Pinpoint the cell where the given text exists, returning its [x, y] midpoint coordinate. 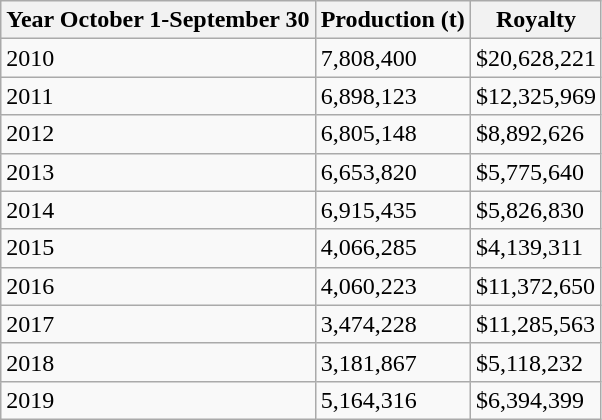
$4,139,311 [536, 248]
6,915,435 [392, 210]
$11,372,650 [536, 286]
3,474,228 [392, 324]
6,653,820 [392, 172]
5,164,316 [392, 400]
2017 [158, 324]
2019 [158, 400]
$12,325,969 [536, 96]
2016 [158, 286]
2010 [158, 58]
2018 [158, 362]
Royalty [536, 20]
2011 [158, 96]
$5,826,830 [536, 210]
$6,394,399 [536, 400]
$5,775,640 [536, 172]
4,066,285 [392, 248]
2012 [158, 134]
3,181,867 [392, 362]
$20,628,221 [536, 58]
Production (t) [392, 20]
2015 [158, 248]
2013 [158, 172]
$8,892,626 [536, 134]
4,060,223 [392, 286]
$5,118,232 [536, 362]
Year October 1-September 30 [158, 20]
$11,285,563 [536, 324]
7,808,400 [392, 58]
2014 [158, 210]
6,898,123 [392, 96]
6,805,148 [392, 134]
